Identify which cell holds the provided text, then report its [x, y] central coordinate. 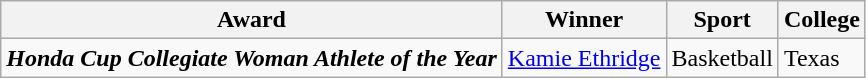
Kamie Ethridge [584, 58]
College [822, 20]
Texas [822, 58]
Winner [584, 20]
Basketball [722, 58]
Honda Cup Collegiate Woman Athlete of the Year [252, 58]
Sport [722, 20]
Award [252, 20]
